Locate the cell with the specified text and output its [x, y] center coordinate. 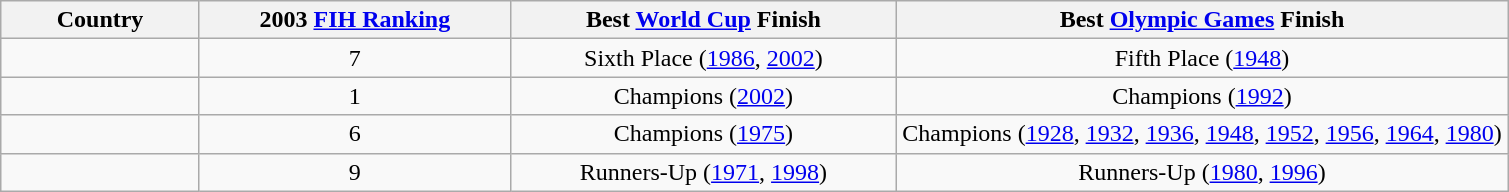
Best World Cup Finish [703, 20]
1 [354, 96]
Best Olympic Games Finish [1202, 20]
7 [354, 58]
Sixth Place (1986, 2002) [703, 58]
Champions (1975) [703, 134]
Runners-Up (1980, 1996) [1202, 172]
9 [354, 172]
Fifth Place (1948) [1202, 58]
Country [100, 20]
6 [354, 134]
Champions (2002) [703, 96]
Runners-Up (1971, 1998) [703, 172]
2003 FIH Ranking [354, 20]
Champions (1992) [1202, 96]
Champions (1928, 1932, 1936, 1948, 1952, 1956, 1964, 1980) [1202, 134]
